Scan for the cell matching the given text and deliver its (X, Y) coordinate at center. 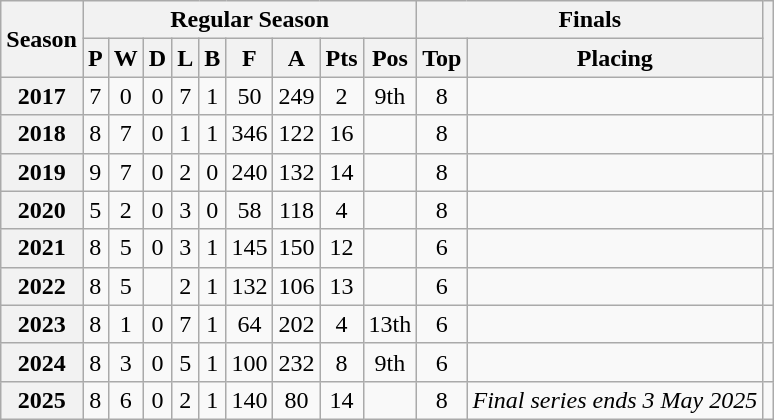
2018 (42, 134)
Final series ends 3 May 2025 (615, 400)
Placing (615, 58)
64 (250, 324)
2023 (42, 324)
9 (95, 172)
202 (296, 324)
58 (250, 210)
Regular Season (249, 20)
2021 (42, 248)
16 (342, 134)
13 (342, 286)
118 (296, 210)
12 (342, 248)
13th (390, 324)
145 (250, 248)
A (296, 58)
140 (250, 400)
122 (296, 134)
106 (296, 286)
Finals (590, 20)
80 (296, 400)
P (95, 58)
150 (296, 248)
Season (42, 39)
2020 (42, 210)
Top (442, 58)
F (250, 58)
W (126, 58)
L (186, 58)
2017 (42, 96)
D (157, 58)
232 (296, 362)
2025 (42, 400)
B (212, 58)
2019 (42, 172)
100 (250, 362)
346 (250, 134)
2022 (42, 286)
Pos (390, 58)
2024 (42, 362)
249 (296, 96)
50 (250, 96)
240 (250, 172)
Pts (342, 58)
